Locate the cell with the specified text and output its [x, y] center coordinate. 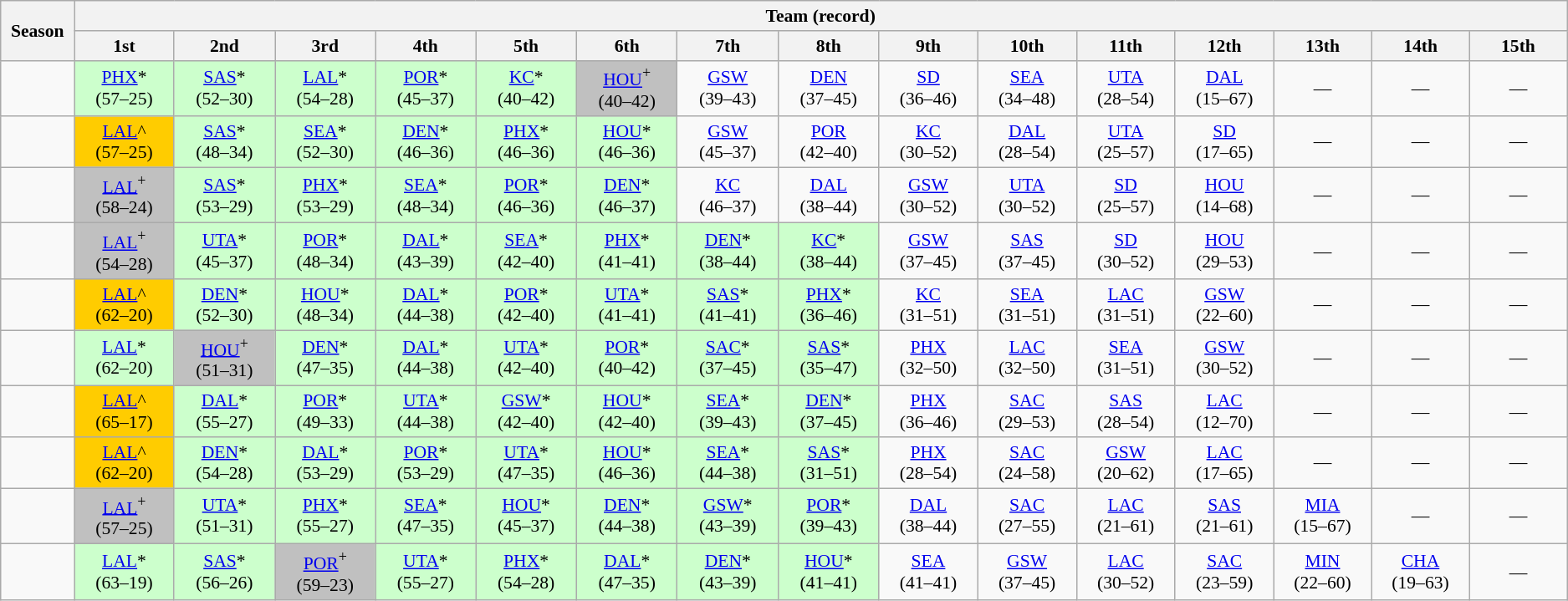
8th [829, 46]
4th [426, 46]
SAC(27–55) [1027, 517]
HOU+(51–31) [224, 358]
LAL*(62–20) [125, 358]
LAL+(57–25) [125, 517]
DAL*(43–39) [426, 251]
UTA(25–57) [1126, 142]
DEN*(44–38) [626, 517]
DEN*(52–30) [224, 304]
SD(17–65) [1224, 142]
GSW*(42–40) [527, 411]
SAC(24–58) [1027, 463]
LAL^(57–25) [125, 142]
POR*(40–42) [626, 358]
LAL^(65–17) [125, 411]
14th [1420, 46]
SAS*(56–26) [224, 572]
Team (record) [821, 16]
GSW(39–43) [728, 89]
SAS(28–54) [1126, 411]
5th [527, 46]
10th [1027, 46]
LAL+(54–28) [125, 251]
PHX*(36–46) [829, 304]
SAC(29–53) [1027, 411]
Season [38, 30]
6th [626, 46]
SEA(41–41) [928, 572]
POR*(48–34) [324, 251]
DEN*(54–28) [224, 463]
KC(31–51) [928, 304]
SEA*(47–35) [426, 517]
POR*(53–29) [426, 463]
LAC(17–65) [1224, 463]
POR*(39–43) [829, 517]
LAC(32–50) [1027, 358]
PHX*(46–36) [527, 142]
DAL(15–67) [1224, 89]
UTA*(45–37) [224, 251]
SD(30–52) [1126, 251]
PHX(36–46) [928, 411]
UTA*(55–27) [426, 572]
DEN*(47–35) [324, 358]
HOU+(40–42) [626, 89]
PHX*(41–41) [626, 251]
HOU*(45–37) [527, 517]
DAL*(47–35) [626, 572]
DEN*(37–45) [829, 411]
SEA*(48–34) [426, 196]
UTA*(51–31) [224, 517]
SAS*(52–30) [224, 89]
11th [1126, 46]
DEN*(38–44) [728, 251]
POR*(46–36) [527, 196]
GSW(20–62) [1126, 463]
DAL(28–54) [1027, 142]
SAS(37–45) [1027, 251]
SEA*(44–38) [728, 463]
SD(25–57) [1126, 196]
HOU*(42–40) [626, 411]
UTA*(41–41) [626, 304]
SAC(23–59) [1224, 572]
3rd [324, 46]
SD(36–46) [928, 89]
POR*(49–33) [324, 411]
SAS*(35–47) [829, 358]
POR*(42–40) [527, 304]
MIN(22–60) [1323, 572]
UTA(30–52) [1027, 196]
13th [1323, 46]
7th [728, 46]
SAS*(53–29) [224, 196]
GSW(22–60) [1224, 304]
UTA(28–54) [1126, 89]
PHX*(55–27) [324, 517]
UTA*(44–38) [426, 411]
KC*(40–42) [527, 89]
DAL*(55–27) [224, 411]
SEA(34–48) [1027, 89]
POR(42–40) [829, 142]
SAS*(48–34) [224, 142]
DEN*(46–36) [426, 142]
DEN*(46–37) [626, 196]
2nd [224, 46]
PHX*(53–29) [324, 196]
LAC(30–52) [1126, 572]
9th [928, 46]
HOU*(48–34) [324, 304]
SAS*(41–41) [728, 304]
KC(30–52) [928, 142]
UTA*(47–35) [527, 463]
DEN(37–45) [829, 89]
DEN*(43–39) [728, 572]
SAC*(37–45) [728, 358]
LAC(31–51) [1126, 304]
HOU(14–68) [1224, 196]
PHX(32–50) [928, 358]
SAS(21–61) [1224, 517]
SEA*(39–43) [728, 411]
GSW(45–37) [728, 142]
1st [125, 46]
POR*(45–37) [426, 89]
12th [1224, 46]
LAC(21–61) [1126, 517]
KC(46–37) [728, 196]
KC*(38–44) [829, 251]
LAL*(54–28) [324, 89]
GSW*(43–39) [728, 517]
MIA(15–67) [1323, 517]
PHX*(54–28) [527, 572]
PHX(28–54) [928, 463]
UTA*(42–40) [527, 358]
HOU*(41–41) [829, 572]
LAC(12–70) [1224, 411]
HOU(29–53) [1224, 251]
SAS*(31–51) [829, 463]
LAL+(58–24) [125, 196]
SEA*(42–40) [527, 251]
CHA(19–63) [1420, 572]
DAL*(53–29) [324, 463]
POR+(59–23) [324, 572]
LAL*(63–19) [125, 572]
PHX*(57–25) [125, 89]
15th [1518, 46]
SEA*(52–30) [324, 142]
